Provide the [X, Y] coordinate of the cell's center where the given text is located.  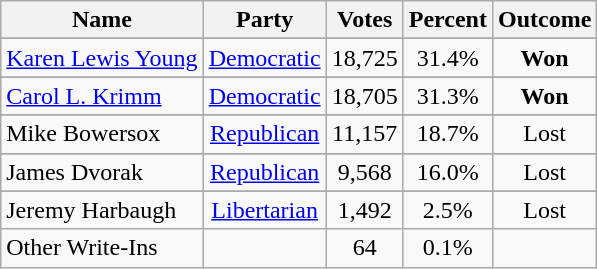
Karen Lewis Young [102, 58]
18.7% [448, 134]
11,157 [364, 134]
Party [264, 20]
16.0% [448, 172]
31.4% [448, 58]
Libertarian [264, 210]
Mike Bowersox [102, 134]
1,492 [364, 210]
18,705 [364, 96]
James Dvorak [102, 172]
64 [364, 248]
18,725 [364, 58]
Name [102, 20]
0.1% [448, 248]
31.3% [448, 96]
Percent [448, 20]
9,568 [364, 172]
Carol L. Krimm [102, 96]
Jeremy Harbaugh [102, 210]
Outcome [544, 20]
Other Write-Ins [102, 248]
2.5% [448, 210]
Votes [364, 20]
